Scan for the cell matching the given text and deliver its [X, Y] coordinate at center. 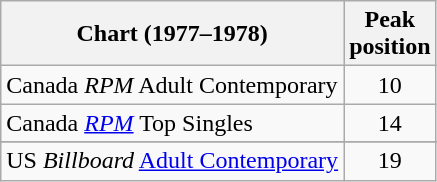
14 [390, 123]
Canada RPM Top Singles [172, 123]
19 [390, 161]
10 [390, 85]
Canada RPM Adult Contemporary [172, 85]
Peakposition [390, 34]
US Billboard Adult Contemporary [172, 161]
Chart (1977–1978) [172, 34]
